Provide the [X, Y] coordinate of the cell's center where the given text is located.  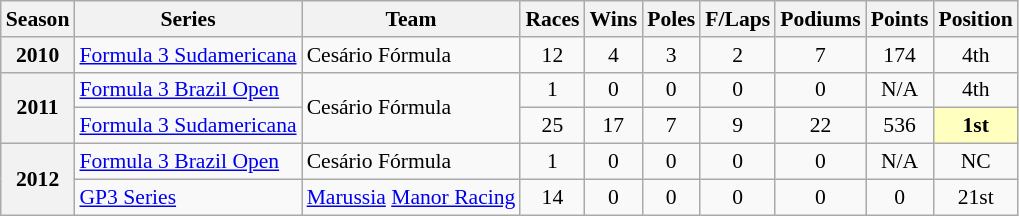
25 [552, 126]
GP3 Series [188, 197]
21st [975, 197]
2010 [38, 55]
174 [900, 55]
4 [613, 55]
2012 [38, 180]
Marussia Manor Racing [412, 197]
NC [975, 162]
536 [900, 126]
Team [412, 19]
1st [975, 126]
Position [975, 19]
Wins [613, 19]
14 [552, 197]
Points [900, 19]
2 [738, 55]
9 [738, 126]
3 [671, 55]
Poles [671, 19]
Races [552, 19]
12 [552, 55]
22 [820, 126]
Series [188, 19]
2011 [38, 108]
17 [613, 126]
Podiums [820, 19]
F/Laps [738, 19]
Season [38, 19]
